Identify which cell holds the provided text, then report its (x, y) central coordinate. 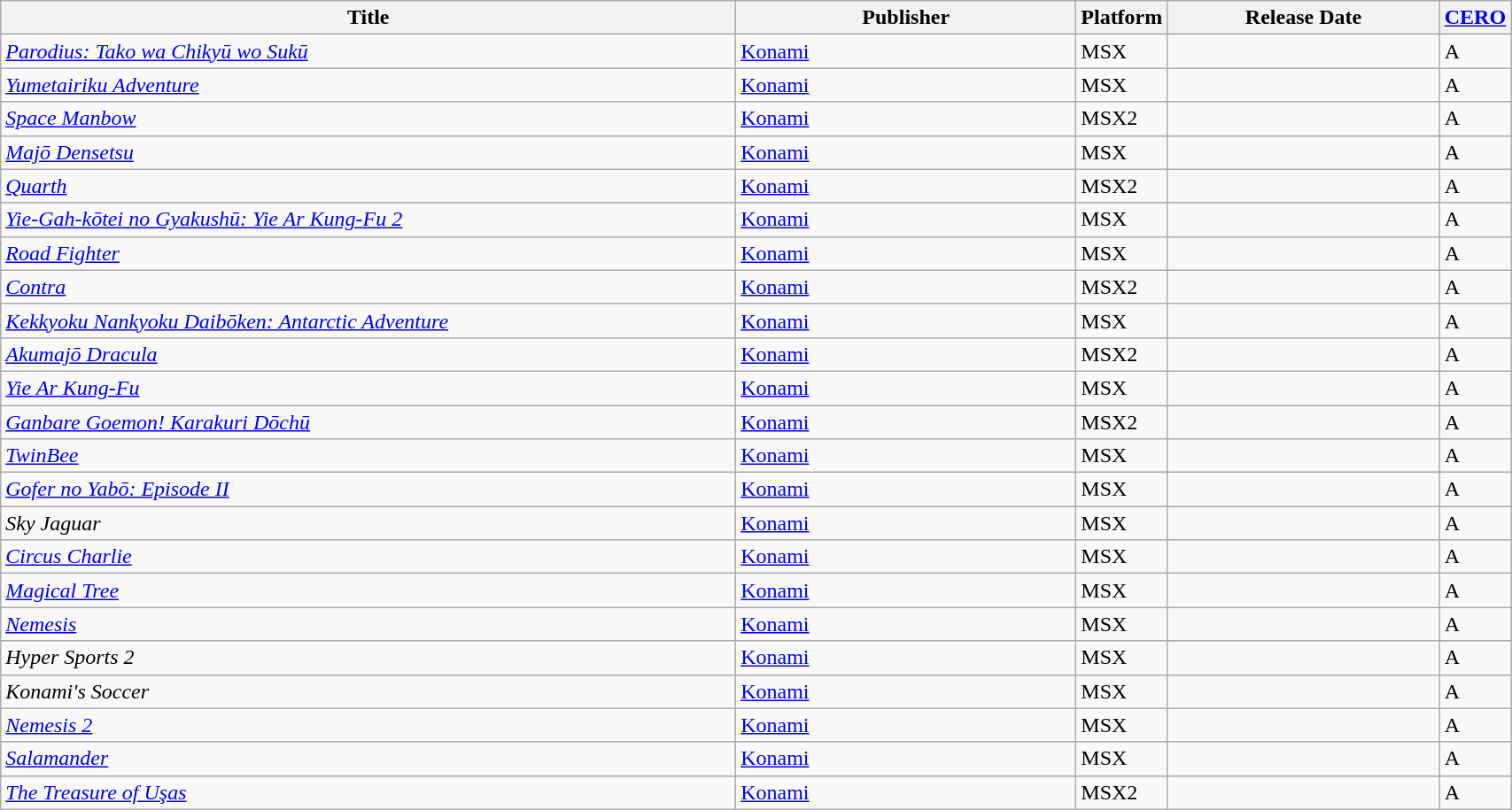
Akumajō Dracula (368, 354)
Platform (1121, 18)
Salamander (368, 759)
Yumetairiku Adventure (368, 85)
TwinBee (368, 456)
CERO (1475, 18)
Publisher (906, 18)
Majō Densetsu (368, 152)
Release Date (1304, 18)
Parodius: Tako wa Chikyū wo Sukū (368, 51)
Quarth (368, 186)
Nemesis 2 (368, 725)
Yie-Gah-kōtei no Gyakushū: Yie Ar Kung-Fu 2 (368, 220)
Ganbare Goemon! Karakuri Dōchū (368, 422)
Sky Jaguar (368, 523)
Space Manbow (368, 119)
Hyper Sports 2 (368, 658)
Kekkyoku Nankyoku Daibōken: Antarctic Adventure (368, 320)
Circus Charlie (368, 557)
The Treasure of Uşas (368, 792)
Magical Tree (368, 590)
Yie Ar Kung-Fu (368, 388)
Nemesis (368, 624)
Title (368, 18)
Road Fighter (368, 253)
Contra (368, 287)
Konami's Soccer (368, 691)
Gofer no Yabō: Episode II (368, 490)
